Locate the cell with the specified text and output its (x, y) center coordinate. 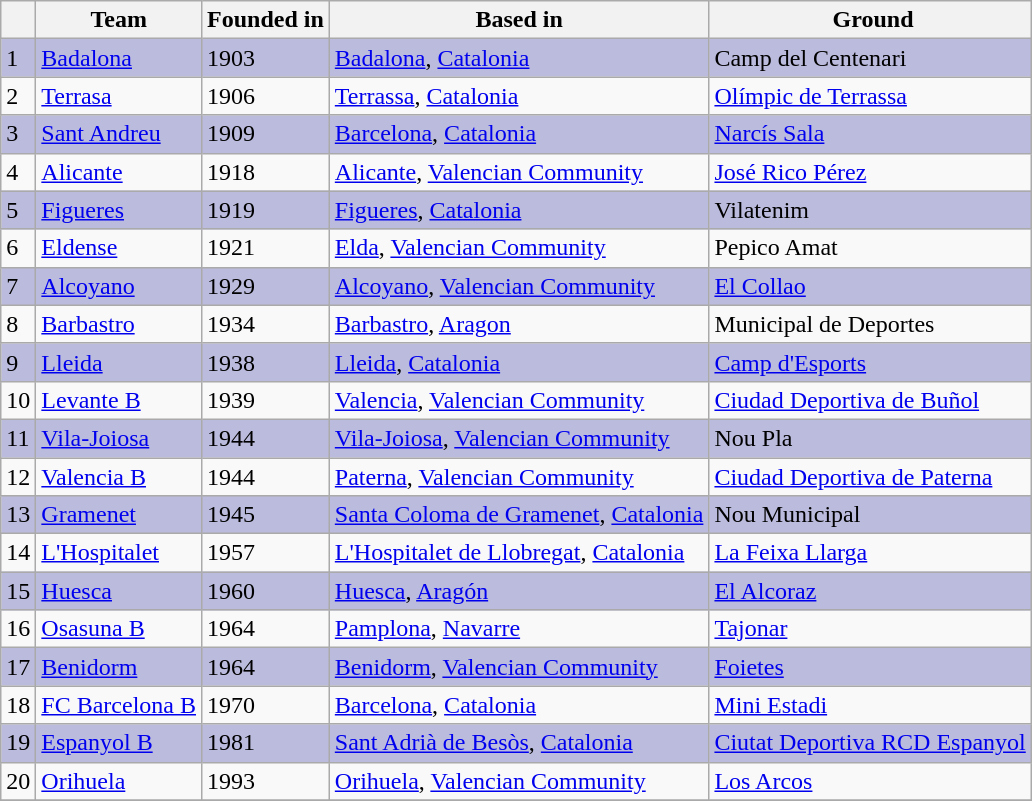
Narcís Sala (870, 134)
1921 (266, 248)
1970 (266, 705)
La Feixa Llarga (870, 553)
Levante B (119, 400)
Olímpic de Terrassa (870, 96)
1981 (266, 743)
Lleida, Catalonia (519, 362)
2 (18, 96)
20 (18, 781)
Foietes (870, 667)
Gramenet (119, 515)
1938 (266, 362)
Huesca, Aragón (519, 591)
1945 (266, 515)
Alicante (119, 172)
1906 (266, 96)
Figueres (119, 210)
Ciudad Deportiva de Buñol (870, 400)
16 (18, 629)
1934 (266, 324)
11 (18, 438)
Osasuna B (119, 629)
Valencia, Valencian Community (519, 400)
Los Arcos (870, 781)
Lleida (119, 362)
1993 (266, 781)
Municipal de Deportes (870, 324)
Figueres, Catalonia (519, 210)
Terrasa (119, 96)
Orihuela, Valencian Community (519, 781)
FC Barcelona B (119, 705)
1957 (266, 553)
1939 (266, 400)
L'Hospitalet de Llobregat, Catalonia (519, 553)
Pamplona, Navarre (519, 629)
Orihuela (119, 781)
9 (18, 362)
3 (18, 134)
Ground (870, 20)
19 (18, 743)
Tajonar (870, 629)
Founded in (266, 20)
10 (18, 400)
Nou Municipal (870, 515)
8 (18, 324)
Vila-Joiosa (119, 438)
1909 (266, 134)
Espanyol B (119, 743)
Ciudad Deportiva de Paterna (870, 477)
1929 (266, 286)
L'Hospitalet (119, 553)
15 (18, 591)
1 (18, 58)
1918 (266, 172)
Alicante, Valencian Community (519, 172)
Huesca (119, 591)
13 (18, 515)
Camp del Centenari (870, 58)
12 (18, 477)
Barbastro, Aragon (519, 324)
Eldense (119, 248)
Vila-Joiosa, Valencian Community (519, 438)
18 (18, 705)
Badalona (119, 58)
Vilatenim (870, 210)
5 (18, 210)
Pepico Amat (870, 248)
Nou Pla (870, 438)
Alcoyano (119, 286)
El Alcoraz (870, 591)
Benidorm, Valencian Community (519, 667)
Team (119, 20)
1919 (266, 210)
Elda, Valencian Community (519, 248)
José Rico Pérez (870, 172)
7 (18, 286)
1960 (266, 591)
Sant Andreu (119, 134)
Camp d'Esports (870, 362)
17 (18, 667)
Terrassa, Catalonia (519, 96)
1903 (266, 58)
Valencia B (119, 477)
Barbastro (119, 324)
Badalona, Catalonia (519, 58)
Ciutat Deportiva RCD Espanyol (870, 743)
Sant Adrià de Besòs, Catalonia (519, 743)
Benidorm (119, 667)
Alcoyano, Valencian Community (519, 286)
Santa Coloma de Gramenet, Catalonia (519, 515)
6 (18, 248)
4 (18, 172)
Mini Estadi (870, 705)
Paterna, Valencian Community (519, 477)
El Collao (870, 286)
14 (18, 553)
Based in (519, 20)
